Provide the [x, y] coordinate of the cell's center where the given text is located.  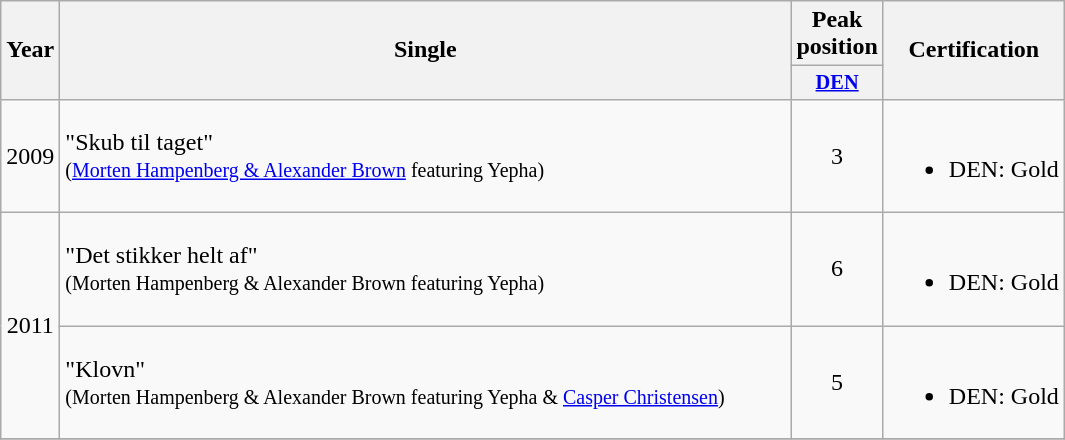
"Det stikker helt af" (Morten Hampenberg & Alexander Brown featuring Yepha) [426, 270]
5 [837, 382]
Single [426, 50]
2009 [30, 156]
Certification [974, 50]
Peak position [837, 34]
2011 [30, 326]
"Klovn"(Morten Hampenberg & Alexander Brown featuring Yepha & Casper Christensen) [426, 382]
3 [837, 156]
6 [837, 270]
Year [30, 50]
DEN [837, 83]
"Skub til taget" (Morten Hampenberg & Alexander Brown featuring Yepha) [426, 156]
